Pinpoint the cell where the given text exists, returning its (X, Y) midpoint coordinate. 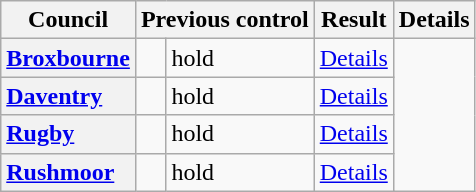
Previous control (224, 20)
Daventry (68, 96)
Result (354, 20)
Rushmoor (68, 172)
Broxbourne (68, 58)
Rugby (68, 134)
Council (68, 20)
